Search for the cell housing the specified text and yield its [x, y] center coordinate. 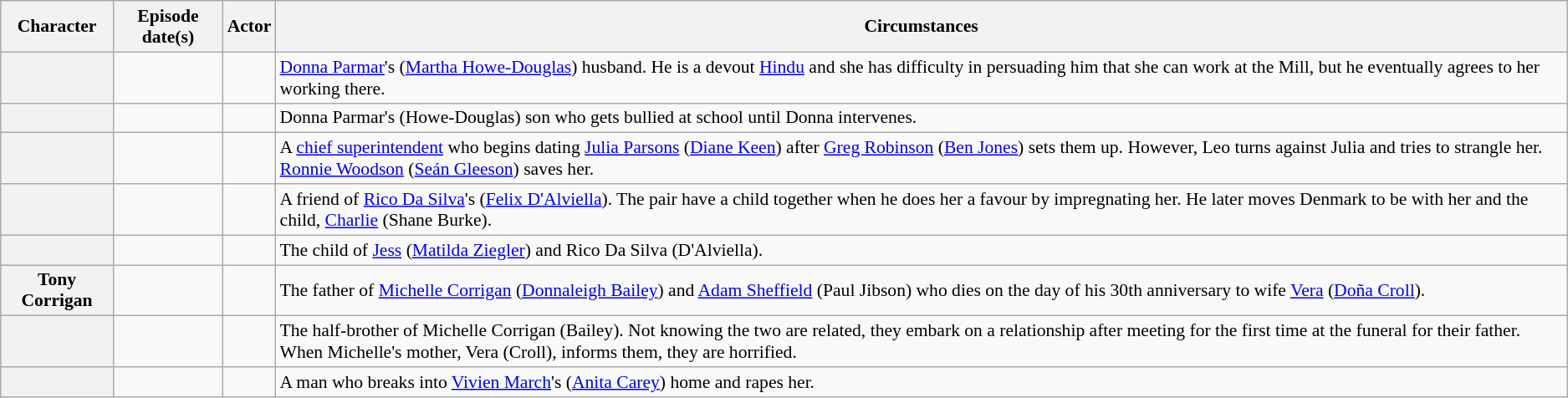
Character [57, 27]
Tony Corrigan [57, 291]
Donna Parmar's (Howe-Douglas) son who gets bullied at school until Donna intervenes. [921, 118]
The child of Jess (Matilda Ziegler) and Rico Da Silva (D'Alviella). [921, 250]
Episode date(s) [167, 27]
A man who breaks into Vivien March's (Anita Carey) home and rapes her. [921, 382]
Circumstances [921, 27]
Actor [249, 27]
